Search for the cell housing the specified text and yield its (x, y) center coordinate. 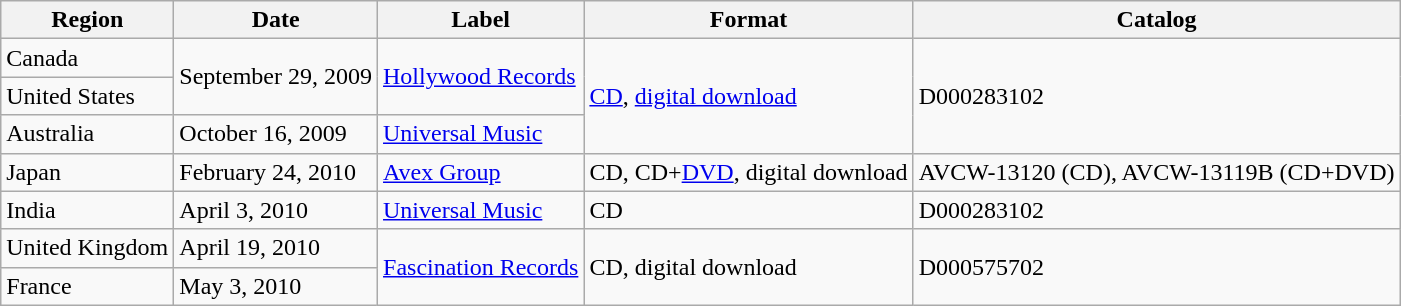
October 16, 2009 (276, 134)
April 3, 2010 (276, 210)
Format (748, 20)
Japan (88, 172)
Fascination Records (481, 267)
May 3, 2010 (276, 286)
Australia (88, 134)
CD (748, 210)
India (88, 210)
February 24, 2010 (276, 172)
United States (88, 96)
D000575702 (1156, 267)
April 19, 2010 (276, 248)
Avex Group (481, 172)
United Kingdom (88, 248)
September 29, 2009 (276, 77)
CD, CD+DVD, digital download (748, 172)
France (88, 286)
Date (276, 20)
Region (88, 20)
Hollywood Records (481, 77)
Catalog (1156, 20)
AVCW-13120 (CD), AVCW-13119B (CD+DVD) (1156, 172)
Canada (88, 58)
Label (481, 20)
